Capture the cell that displays the provided text and extract its (X, Y) central coordinate. 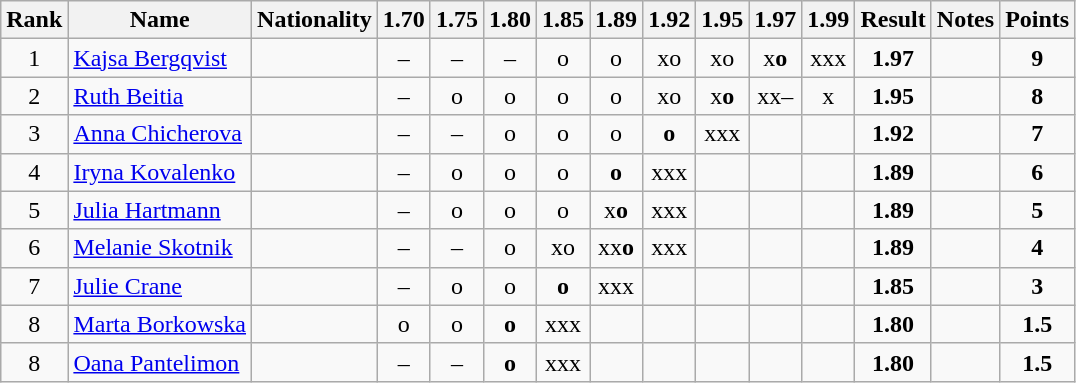
Notes (965, 20)
x (828, 96)
Rank (34, 20)
Julie Crane (160, 286)
xxo (616, 248)
Anna Chicherova (160, 134)
Nationality (315, 20)
Melanie Skotnik (160, 248)
1.99 (828, 20)
2 (34, 96)
Julia Hartmann (160, 210)
Name (160, 20)
1.75 (456, 20)
Result (893, 20)
Oana Pantelimon (160, 362)
9 (1038, 58)
Points (1038, 20)
Iryna Kovalenko (160, 172)
1 (34, 58)
Kajsa Bergqvist (160, 58)
xx– (776, 96)
1.70 (404, 20)
Marta Borkowska (160, 324)
Ruth Beitia (160, 96)
